Detect which cell encompasses the target text, then output its [X, Y] center coordinate. 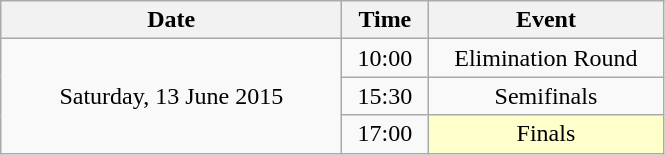
Finals [546, 134]
Time [385, 20]
17:00 [385, 134]
15:30 [385, 96]
Date [172, 20]
Elimination Round [546, 58]
Saturday, 13 June 2015 [172, 96]
Semifinals [546, 96]
Event [546, 20]
10:00 [385, 58]
